For the text-containing cell, return its midpoint in (x, y) coordinate format. 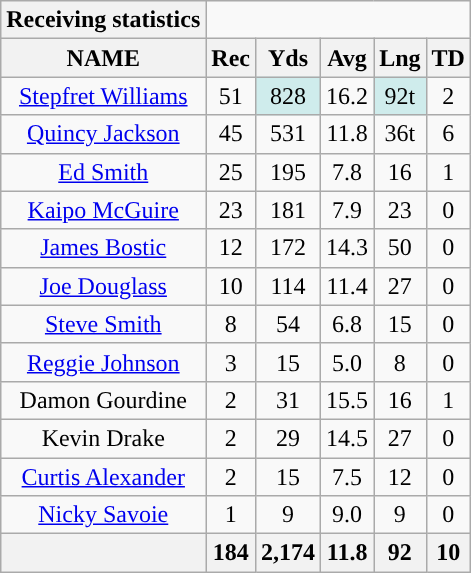
6 (448, 134)
184 (231, 553)
9.0 (348, 515)
36t (400, 134)
Receiving statistics (104, 20)
5.0 (348, 362)
Damon Gourdine (104, 400)
2,174 (288, 553)
16.2 (348, 96)
25 (231, 172)
TD (448, 58)
51 (231, 96)
6.8 (348, 324)
31 (288, 400)
Kevin Drake (104, 438)
Nicky Savoie (104, 515)
Steve Smith (104, 324)
Joe Douglass (104, 286)
54 (288, 324)
Curtis Alexander (104, 477)
92 (400, 553)
Reggie Johnson (104, 362)
Avg (348, 58)
Ed Smith (104, 172)
Kaipo McGuire (104, 210)
828 (288, 96)
195 (288, 172)
Yds (288, 58)
Quincy Jackson (104, 134)
181 (288, 210)
3 (231, 362)
Lng (400, 58)
92t (400, 96)
15.5 (348, 400)
172 (288, 248)
29 (288, 438)
Rec (231, 58)
50 (400, 248)
45 (231, 134)
531 (288, 134)
7.8 (348, 172)
14.5 (348, 438)
James Bostic (104, 248)
7.9 (348, 210)
14.3 (348, 248)
NAME (104, 58)
7.5 (348, 477)
114 (288, 286)
Stepfret Williams (104, 96)
11.4 (348, 286)
